Pinpoint the cell where the given text exists, returning its (X, Y) midpoint coordinate. 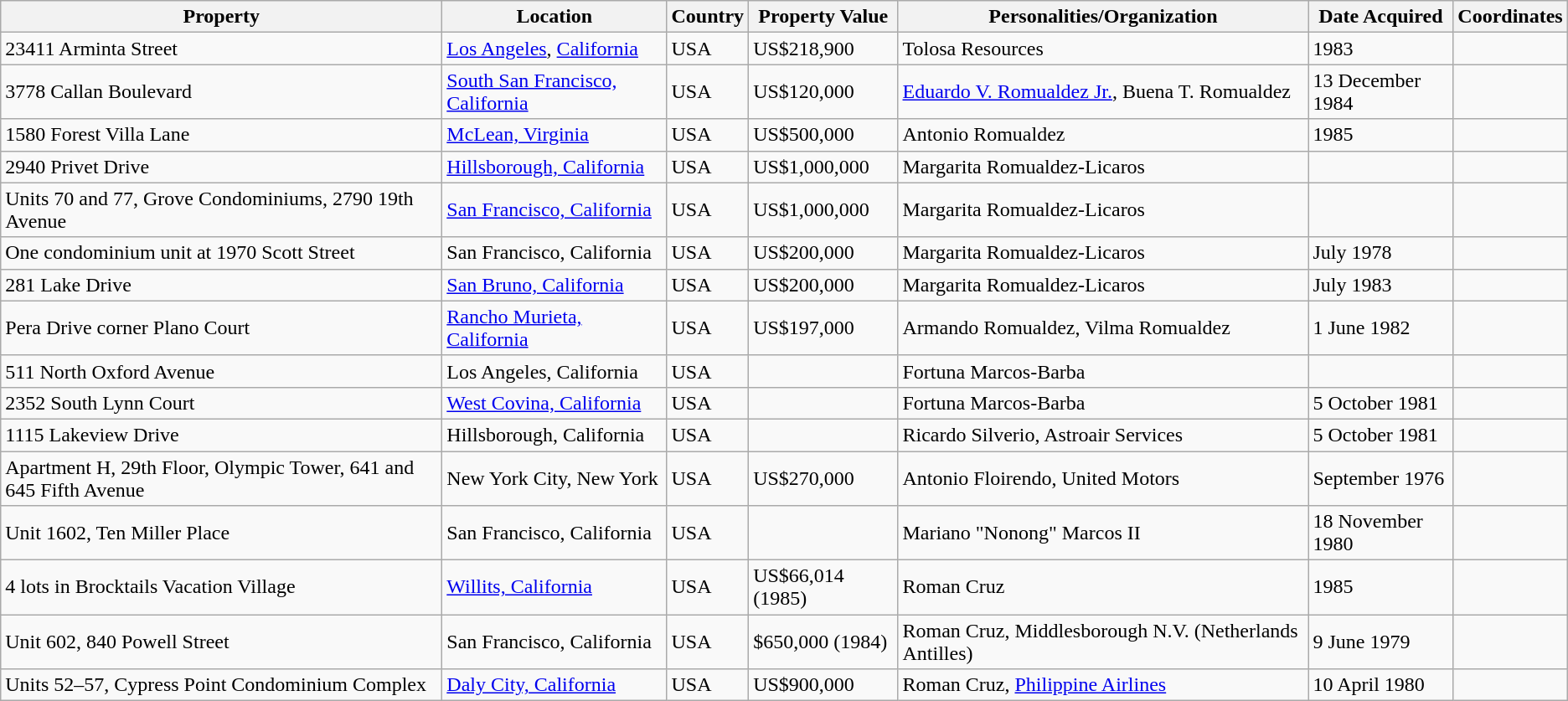
US$197,000 (823, 328)
Apartment H, 29th Floor, Olympic Tower, 641 and 645 Fifth Avenue (221, 477)
Pera Drive corner Plano Court (221, 328)
Willits, California (554, 588)
3778 Callan Boulevard (221, 92)
Mariano "Nonong" Marcos II (1103, 533)
2352 South Lynn Court (221, 403)
Armando Romualdez, Vilma Romualdez (1103, 328)
Date Acquired (1380, 17)
Property (221, 17)
1 June 1982 (1380, 328)
US$218,900 (823, 49)
Units 52–57, Cypress Point Condominium Complex (221, 685)
Property Value (823, 17)
9 June 1979 (1380, 642)
13 December 1984 (1380, 92)
Daly City, California (554, 685)
San Bruno, California (554, 285)
Antonio Romualdez (1103, 135)
July 1978 (1380, 253)
1983 (1380, 49)
Antonio Floirendo, United Motors (1103, 477)
July 1983 (1380, 285)
New York City, New York (554, 477)
Rancho Murieta, California (554, 328)
Location (554, 17)
10 April 1980 (1380, 685)
US$66,014 (1985) (823, 588)
Roman Cruz, Philippine Airlines (1103, 685)
Coordinates (1510, 17)
4 lots in Brocktails Vacation Village (221, 588)
Ricardo Silverio, Astroair Services (1103, 435)
US$270,000 (823, 477)
$650,000 (1984) (823, 642)
West Covina, California (554, 403)
Tolosa Resources (1103, 49)
South San Francisco, California (554, 92)
US$900,000 (823, 685)
One condominium unit at 1970 Scott Street (221, 253)
511 North Oxford Avenue (221, 371)
US$120,000 (823, 92)
23411 Arminta Street (221, 49)
281 Lake Drive (221, 285)
Personalities/Organization (1103, 17)
1580 Forest Villa Lane (221, 135)
Unit 1602, Ten Miller Place (221, 533)
Unit 602, 840 Powell Street (221, 642)
Roman Cruz (1103, 588)
Country (708, 17)
2940 Privet Drive (221, 167)
Units 70 and 77, Grove Condominiums, 2790 19th Avenue (221, 209)
1115 Lakeview Drive (221, 435)
US$500,000 (823, 135)
McLean, Virginia (554, 135)
18 November 1980 (1380, 533)
Roman Cruz, Middlesborough N.V. (Netherlands Antilles) (1103, 642)
September 1976 (1380, 477)
Eduardo V. Romualdez Jr., Buena T. Romualdez (1103, 92)
